Find where the given text appears and provide that cell's center as (x, y) coordinate. 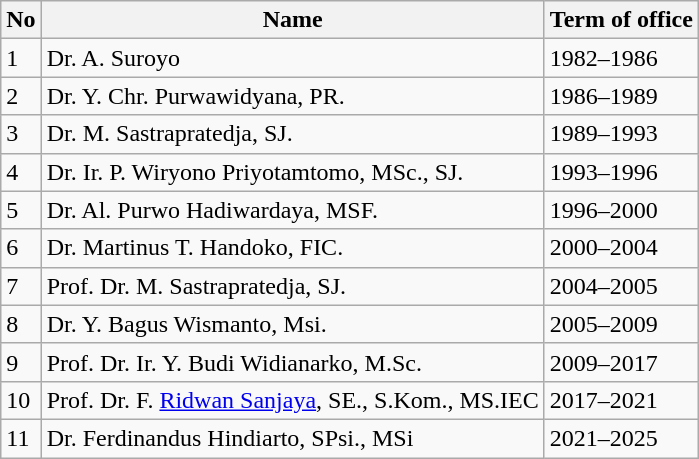
2 (21, 96)
Dr. Y. Chr. Purwawidyana, PR. (292, 96)
5 (21, 210)
2009–2017 (621, 362)
10 (21, 400)
1996–2000 (621, 210)
Name (292, 20)
1993–1996 (621, 172)
No (21, 20)
1986–1989 (621, 96)
Dr. Martinus T. Handoko, FIC. (292, 248)
8 (21, 324)
Dr. Ferdinandus Hindiarto, SPsi., MSi (292, 438)
Dr. A. Suroyo (292, 58)
Dr. M. Sastrapratedja, SJ. (292, 134)
Dr. Ir. P. Wiryono Priyotamtomo, MSc., SJ. (292, 172)
Term of office (621, 20)
Prof. Dr. F. Ridwan Sanjaya, SE., S.Kom., MS.IEC (292, 400)
2017–2021 (621, 400)
11 (21, 438)
6 (21, 248)
2005–2009 (621, 324)
Prof. Dr. M. Sastrapratedja, SJ. (292, 286)
1989–1993 (621, 134)
1 (21, 58)
4 (21, 172)
2021–2025 (621, 438)
Prof. Dr. Ir. Y. Budi Widianarko, M.Sc. (292, 362)
2000–2004 (621, 248)
1982–1986 (621, 58)
3 (21, 134)
7 (21, 286)
2004–2005 (621, 286)
Dr. Y. Bagus Wismanto, Msi. (292, 324)
9 (21, 362)
Dr. Al. Purwo Hadiwardaya, MSF. (292, 210)
